Detect which cell encompasses the target text, then output its (X, Y) center coordinate. 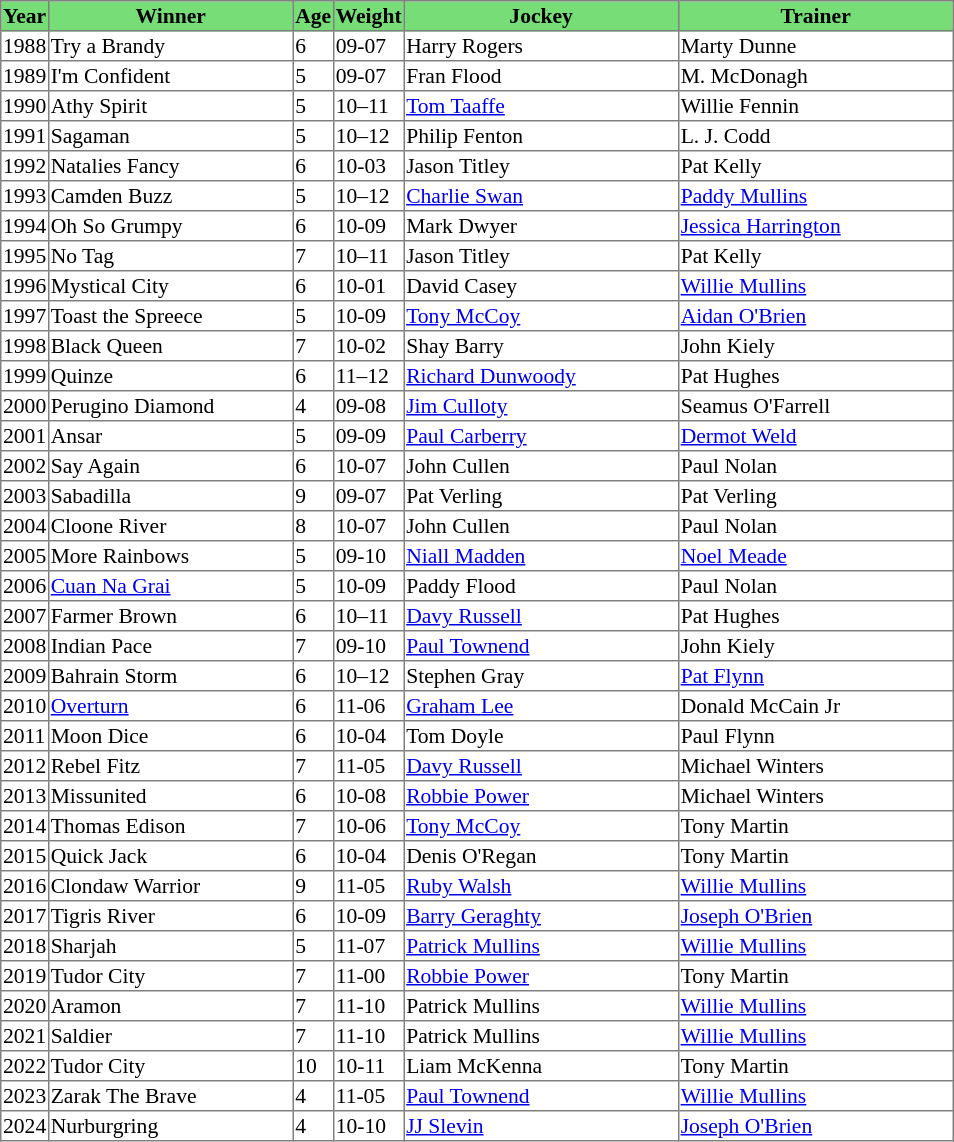
Paddy Flood (541, 586)
No Tag (170, 256)
2018 (25, 946)
1988 (25, 46)
Rebel Fitz (170, 766)
2017 (25, 916)
2020 (25, 1006)
09-08 (368, 406)
Ansar (170, 436)
2023 (25, 1096)
Harry Rogers (541, 46)
Aidan O'Brien (815, 316)
2010 (25, 706)
2019 (25, 976)
Perugino Diamond (170, 406)
Jockey (541, 16)
Age (313, 16)
I'm Confident (170, 76)
Overturn (170, 706)
Philip Fenton (541, 136)
Clondaw Warrior (170, 886)
Farmer Brown (170, 616)
11-07 (368, 946)
2022 (25, 1066)
10-11 (368, 1066)
JJ Slevin (541, 1126)
Natalies Fancy (170, 166)
2000 (25, 406)
Jessica Harrington (815, 226)
10-10 (368, 1126)
2024 (25, 1126)
2011 (25, 736)
1991 (25, 136)
Paddy Mullins (815, 196)
L. J. Codd (815, 136)
Donald McCain Jr (815, 706)
Toast the Spreece (170, 316)
Niall Madden (541, 556)
2007 (25, 616)
Mark Dwyer (541, 226)
2006 (25, 586)
1994 (25, 226)
Year (25, 16)
2021 (25, 1036)
Fran Flood (541, 76)
11-06 (368, 706)
Ruby Walsh (541, 886)
Athy Spirit (170, 106)
Charlie Swan (541, 196)
Sagaman (170, 136)
1997 (25, 316)
Oh So Grumpy (170, 226)
Paul Carberry (541, 436)
Saldier (170, 1036)
Mystical City (170, 286)
1990 (25, 106)
M. McDonagh (815, 76)
Quinze (170, 376)
Winner (170, 16)
8 (313, 526)
Say Again (170, 466)
Missunited (170, 796)
Graham Lee (541, 706)
2012 (25, 766)
Tigris River (170, 916)
Cuan Na Grai (170, 586)
1992 (25, 166)
11-00 (368, 976)
Try a Brandy (170, 46)
Indian Pace (170, 646)
1989 (25, 76)
10-03 (368, 166)
Trainer (815, 16)
Seamus O'Farrell (815, 406)
Nurburgring (170, 1126)
Marty Dunne (815, 46)
Quick Jack (170, 856)
1999 (25, 376)
Dermot Weld (815, 436)
Richard Dunwoody (541, 376)
Paul Flynn (815, 736)
1996 (25, 286)
Willie Fennin (815, 106)
Camden Buzz (170, 196)
Weight (368, 16)
Tom Taaffe (541, 106)
Zarak The Brave (170, 1096)
Barry Geraghty (541, 916)
10-08 (368, 796)
Liam McKenna (541, 1066)
Shay Barry (541, 346)
Tom Doyle (541, 736)
Pat Flynn (815, 676)
Cloone River (170, 526)
2002 (25, 466)
10-01 (368, 286)
1998 (25, 346)
11–12 (368, 376)
Bahrain Storm (170, 676)
Aramon (170, 1006)
More Rainbows (170, 556)
Stephen Gray (541, 676)
10-02 (368, 346)
2013 (25, 796)
Jim Culloty (541, 406)
2003 (25, 496)
2004 (25, 526)
Moon Dice (170, 736)
2016 (25, 886)
Noel Meade (815, 556)
2005 (25, 556)
Black Queen (170, 346)
Denis O'Regan (541, 856)
Thomas Edison (170, 826)
1993 (25, 196)
David Casey (541, 286)
2015 (25, 856)
2014 (25, 826)
2008 (25, 646)
Sabadilla (170, 496)
2009 (25, 676)
1995 (25, 256)
09-09 (368, 436)
10 (313, 1066)
2001 (25, 436)
10-06 (368, 826)
Sharjah (170, 946)
